Capture the cell that displays the provided text and extract its (X, Y) central coordinate. 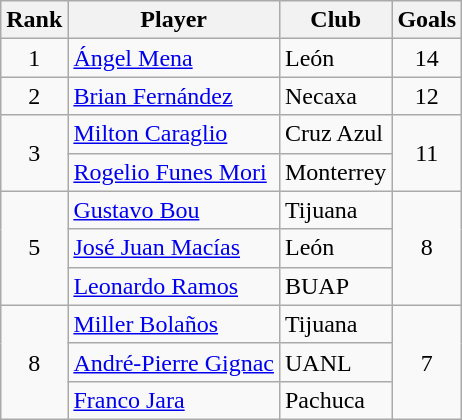
Brian Fernández (174, 96)
Player (174, 20)
1 (34, 58)
Cruz Azul (335, 134)
Rogelio Funes Mori (174, 172)
Monterrey (335, 172)
5 (34, 248)
Miller Bolaños (174, 324)
UANL (335, 362)
Franco Jara (174, 400)
14 (427, 58)
Club (335, 20)
2 (34, 96)
7 (427, 362)
Leonardo Ramos (174, 286)
3 (34, 153)
12 (427, 96)
Necaxa (335, 96)
BUAP (335, 286)
José Juan Macías (174, 248)
André-Pierre Gignac (174, 362)
Rank (34, 20)
Gustavo Bou (174, 210)
Pachuca (335, 400)
Goals (427, 20)
11 (427, 153)
Milton Caraglio (174, 134)
Ángel Mena (174, 58)
